Determine the [x, y] coordinate at the center of the cell enclosing the given text.  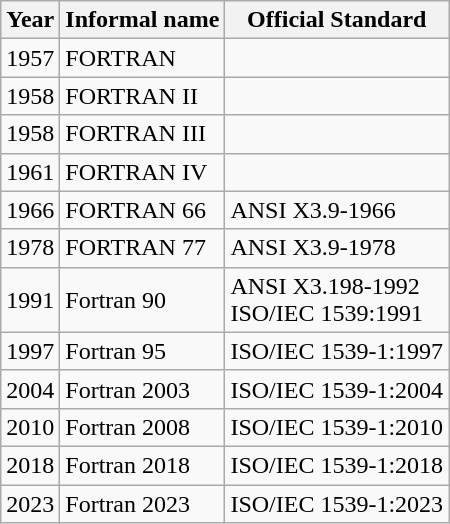
1966 [30, 210]
Fortran 95 [142, 351]
Fortran 90 [142, 300]
Informal name [142, 20]
2018 [30, 465]
FORTRAN 77 [142, 248]
Fortran 2018 [142, 465]
2023 [30, 503]
Fortran 2003 [142, 389]
FORTRAN III [142, 134]
2010 [30, 427]
ANSI X3.198-1992ISO/IEC 1539:1991 [337, 300]
1961 [30, 172]
Fortran 2023 [142, 503]
FORTRAN IV [142, 172]
Official Standard [337, 20]
FORTRAN 66 [142, 210]
1991 [30, 300]
ISO/IEC 1539-1:2010 [337, 427]
FORTRAN II [142, 96]
ANSI X3.9-1966 [337, 210]
ISO/IEC 1539-1:1997 [337, 351]
ANSI X3.9-1978 [337, 248]
Fortran 2008 [142, 427]
1997 [30, 351]
ISO/IEC 1539-1:2004 [337, 389]
1957 [30, 58]
ISO/IEC 1539-1:2018 [337, 465]
ISO/IEC 1539-1:2023 [337, 503]
Year [30, 20]
FORTRAN [142, 58]
2004 [30, 389]
1978 [30, 248]
